Output the [x, y] coordinate of the center of the cell containing the given text.  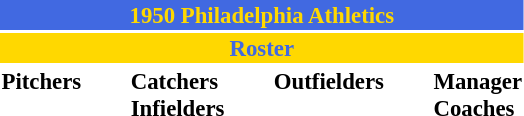
Roster [262, 48]
1950 Philadelphia Athletics [262, 15]
